Scan for the cell matching the given text and deliver its [X, Y] coordinate at center. 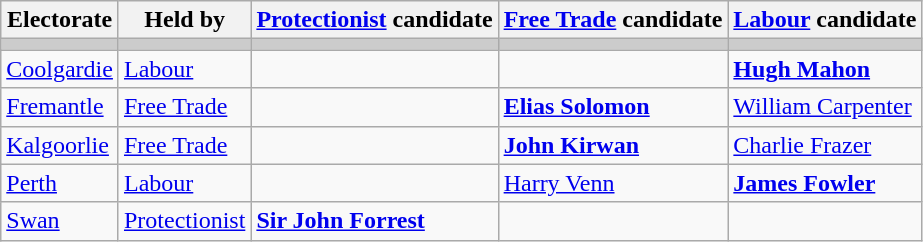
John Kirwan [613, 145]
Harry Venn [613, 183]
Free Trade candidate [613, 20]
Charlie Frazer [825, 145]
Coolgardie [60, 69]
Kalgoorlie [60, 145]
Held by [184, 20]
Perth [60, 183]
Protectionist [184, 221]
Labour candidate [825, 20]
Sir John Forrest [374, 221]
Hugh Mahon [825, 69]
Electorate [60, 20]
Elias Solomon [613, 107]
Fremantle [60, 107]
Swan [60, 221]
William Carpenter [825, 107]
James Fowler [825, 183]
Protectionist candidate [374, 20]
